Output the (X, Y) coordinate of the center of the cell containing the given text.  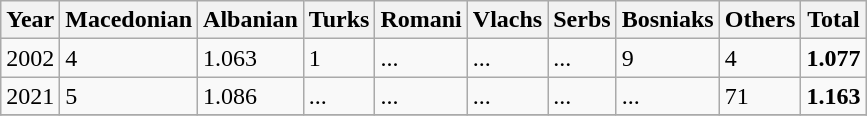
1.086 (251, 96)
Vlachs (507, 20)
2021 (30, 96)
Bosniaks (668, 20)
2002 (30, 58)
1.077 (834, 58)
Serbs (582, 20)
9 (668, 58)
1 (339, 58)
Albanian (251, 20)
1.163 (834, 96)
Romani (421, 20)
71 (760, 96)
Macedonian (129, 20)
Year (30, 20)
Others (760, 20)
1.063 (251, 58)
Turks (339, 20)
Total (834, 20)
5 (129, 96)
